Pinpoint the cell where the given text exists, returning its (x, y) midpoint coordinate. 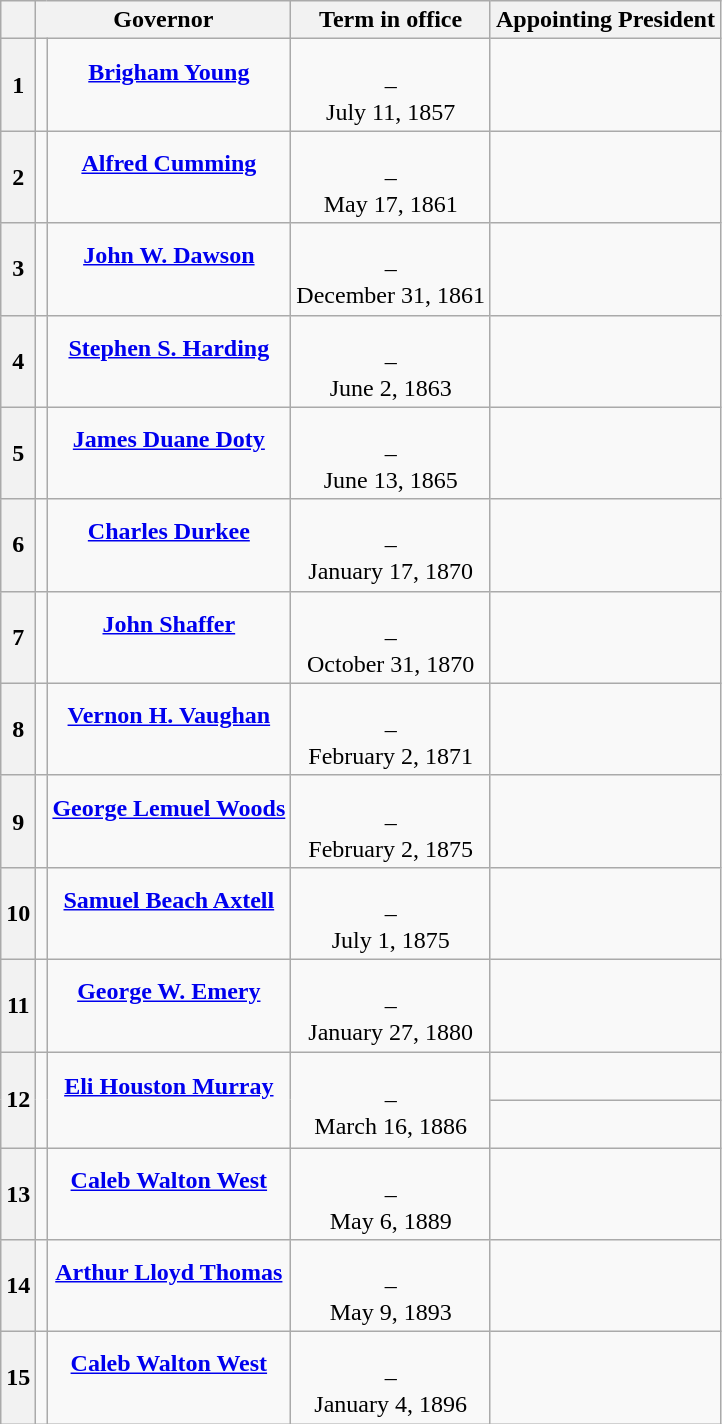
Charles Durkee (169, 545)
Alfred Cumming (169, 177)
–July 1, 1875 (391, 913)
George Lemuel Woods (169, 821)
Brigham Young (169, 85)
John Shaffer (169, 637)
–May 6, 1889 (391, 1194)
–January 4, 1896 (391, 1378)
–May 9, 1893 (391, 1286)
–June 13, 1865 (391, 453)
Appointing President (605, 20)
John W. Dawson (169, 269)
3 (18, 269)
–February 2, 1875 (391, 821)
Vernon H. Vaughan (169, 729)
–December 31, 1861 (391, 269)
7 (18, 637)
15 (18, 1378)
10 (18, 913)
5 (18, 453)
–October 31, 1870 (391, 637)
11 (18, 1005)
1 (18, 85)
9 (18, 821)
13 (18, 1194)
–March 16, 1886 (391, 1100)
Arthur Lloyd Thomas (169, 1286)
2 (18, 177)
–February 2, 1871 (391, 729)
–May 17, 1861 (391, 177)
Governor (164, 20)
6 (18, 545)
–July 11, 1857 (391, 85)
Samuel Beach Axtell (169, 913)
4 (18, 361)
–January 27, 1880 (391, 1005)
George W. Emery (169, 1005)
Eli Houston Murray (169, 1100)
8 (18, 729)
–January 17, 1870 (391, 545)
Stephen S. Harding (169, 361)
James Duane Doty (169, 453)
–June 2, 1863 (391, 361)
12 (18, 1100)
Term in office (391, 20)
14 (18, 1286)
